For the text-containing cell, return its midpoint in [X, Y] coordinate format. 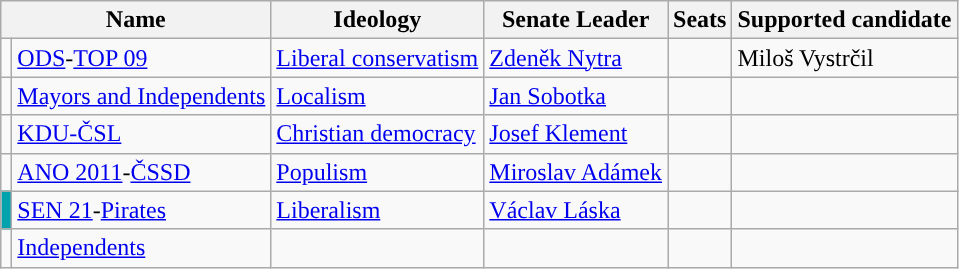
Josef Klement [576, 134]
KDU-ČSL [142, 134]
Independents [142, 248]
Jan Sobotka [576, 96]
Name [136, 20]
Ideology [378, 20]
Seats [700, 20]
Localism [378, 96]
SEN 21-Pirates [142, 210]
Miroslav Adámek [576, 172]
ANO 2011-ČSSD [142, 172]
Václav Láska [576, 210]
Mayors and Independents [142, 96]
Populism [378, 172]
Liberalism [378, 210]
Zdeněk Nytra [576, 58]
Senate Leader [576, 20]
Supported candidate [844, 20]
Liberal conservatism [378, 58]
ODS-TOP 09 [142, 58]
Christian democracy [378, 134]
Miloš Vystrčil [844, 58]
